Search for the cell housing the specified text and yield its [x, y] center coordinate. 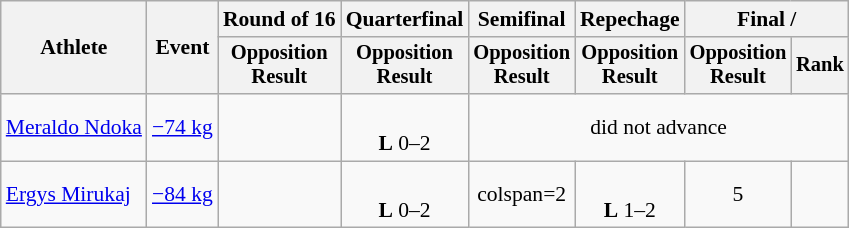
−84 kg [182, 194]
Ergys Mirukaj [74, 194]
Semifinal [522, 19]
Repechage [630, 19]
−74 kg [182, 128]
L 1–2 [630, 194]
colspan=2 [522, 194]
Round of 16 [280, 19]
did not advance [658, 128]
Rank [820, 66]
Final / [767, 19]
Event [182, 48]
Athlete [74, 48]
Meraldo Ndoka [74, 128]
Quarterfinal [405, 19]
5 [738, 194]
